Determine the (x, y) coordinate at the center of the cell enclosing the given text.  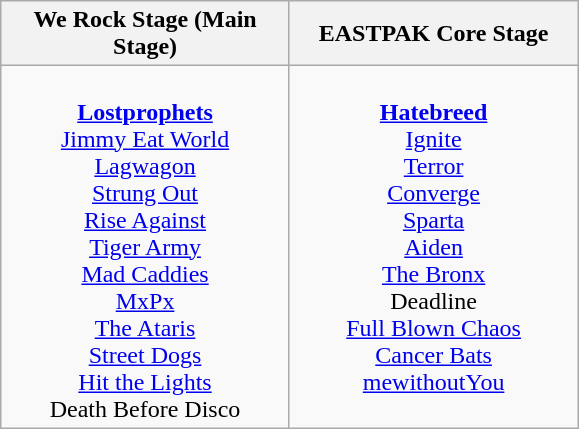
We Rock Stage (Main Stage) (146, 34)
Lostprophets Jimmy Eat World Lagwagon Strung Out Rise Against Tiger Army Mad Caddies MxPx The Ataris Street Dogs Hit the Lights Death Before Disco (146, 247)
Hatebreed Ignite Terror Converge Sparta Aiden The Bronx Deadline Full Blown Chaos Cancer Bats mewithoutYou (434, 247)
EASTPAK Core Stage (434, 34)
